Capture the cell that displays the provided text and extract its [X, Y] central coordinate. 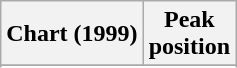
Chart (1999) [72, 34]
Peakposition [189, 34]
